Extract the [X, Y] coordinate from the center of the cell holding the provided text.  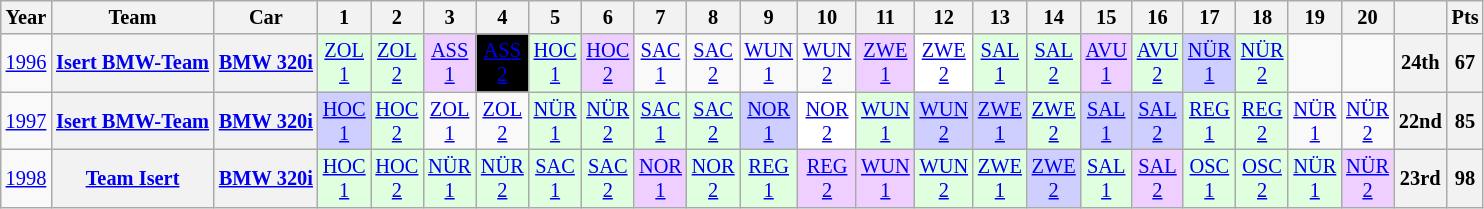
67 [1466, 63]
5 [556, 17]
OSC2 [1262, 178]
10 [827, 17]
ASS1 [450, 63]
Team [132, 17]
1998 [26, 178]
4 [502, 17]
AVU2 [1158, 63]
3 [450, 17]
20 [1368, 17]
Year [26, 17]
22nd [1420, 121]
Pts [1466, 17]
16 [1158, 17]
18 [1262, 17]
19 [1314, 17]
98 [1466, 178]
13 [1000, 17]
Team Isert [132, 178]
1997 [26, 121]
24th [1420, 63]
ASS2 [502, 63]
8 [714, 17]
6 [608, 17]
85 [1466, 121]
OSC1 [1210, 178]
Car [266, 17]
AVU1 [1106, 63]
1 [344, 17]
11 [885, 17]
17 [1210, 17]
1996 [26, 63]
9 [769, 17]
7 [660, 17]
2 [398, 17]
23rd [1420, 178]
14 [1054, 17]
15 [1106, 17]
12 [944, 17]
